Locate the cell with the specified text and output its [X, Y] center coordinate. 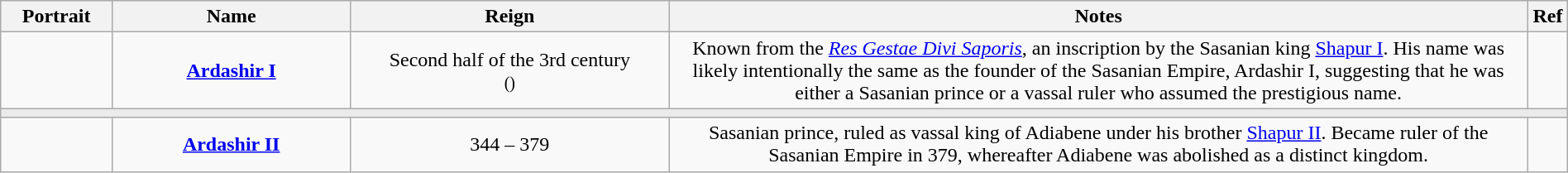
Reign [509, 17]
Ardashir II [232, 144]
Notes [1098, 17]
344 – 379 [509, 144]
Ref [1548, 17]
Second half of the 3rd century() [509, 70]
Portrait [56, 17]
Name [232, 17]
Ardashir I [232, 70]
